For the text-containing cell, return its midpoint in [X, Y] coordinate format. 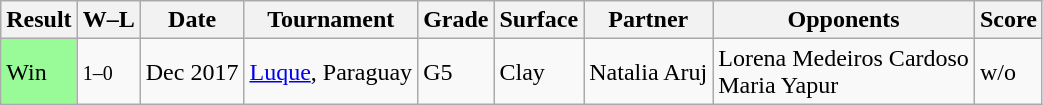
Luque, Paraguay [331, 72]
Date [192, 20]
Opponents [844, 20]
Tournament [331, 20]
Lorena Medeiros Cardoso Maria Yapur [844, 72]
Win [39, 72]
Grade [456, 20]
Partner [648, 20]
1–0 [108, 72]
w/o [1008, 72]
G5 [456, 72]
Result [39, 20]
Surface [539, 20]
Score [1008, 20]
Natalia Aruj [648, 72]
Clay [539, 72]
Dec 2017 [192, 72]
W–L [108, 20]
